Identify which cell holds the provided text, then report its [X, Y] central coordinate. 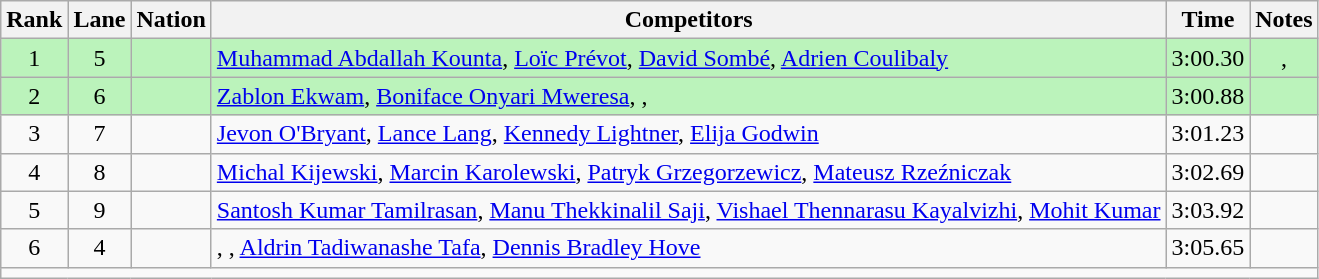
Competitors [688, 20]
, , Aldrin Tadiwanashe Tafa, Dennis Bradley Hove [688, 248]
3:00.88 [1208, 96]
, [1284, 58]
Time [1208, 20]
Santosh Kumar Tamilrasan, Manu Thekkinalil Saji, Vishael Thennarasu Kayalvizhi, Mohit Kumar [688, 210]
Jevon O'Bryant, Lance Lang, Kennedy Lightner, Elija Godwin [688, 134]
2 [34, 96]
3 [34, 134]
3:05.65 [1208, 248]
3:03.92 [1208, 210]
Notes [1284, 20]
Lane [100, 20]
Rank [34, 20]
Muhammad Abdallah Kounta, Loïc Prévot, David Sombé, Adrien Coulibaly [688, 58]
Michal Kijewski, Marcin Karolewski, Patryk Grzegorzewicz, Mateusz Rzeźniczak [688, 172]
3:00.30 [1208, 58]
7 [100, 134]
1 [34, 58]
3:02.69 [1208, 172]
8 [100, 172]
Zablon Ekwam, Boniface Onyari Mweresa, , [688, 96]
9 [100, 210]
3:01.23 [1208, 134]
Nation [171, 20]
